For the text-containing cell, return its midpoint in [X, Y] coordinate format. 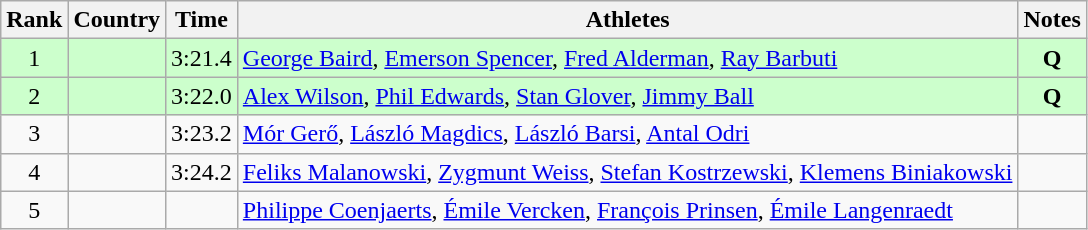
Mór Gerő, László Magdics, László Barsi, Antal Odri [628, 134]
4 [34, 172]
3:22.0 [202, 96]
2 [34, 96]
Feliks Malanowski, Zygmunt Weiss, Stefan Kostrzewski, Klemens Biniakowski [628, 172]
Rank [34, 20]
Alex Wilson, Phil Edwards, Stan Glover, Jimmy Ball [628, 96]
3 [34, 134]
Notes [1052, 20]
3:21.4 [202, 58]
George Baird, Emerson Spencer, Fred Alderman, Ray Barbuti [628, 58]
Country [117, 20]
5 [34, 210]
3:23.2 [202, 134]
Philippe Coenjaerts, Émile Vercken, François Prinsen, Émile Langenraedt [628, 210]
3:24.2 [202, 172]
Athletes [628, 20]
Time [202, 20]
1 [34, 58]
